Locate the cell with the specified text and output its (x, y) center coordinate. 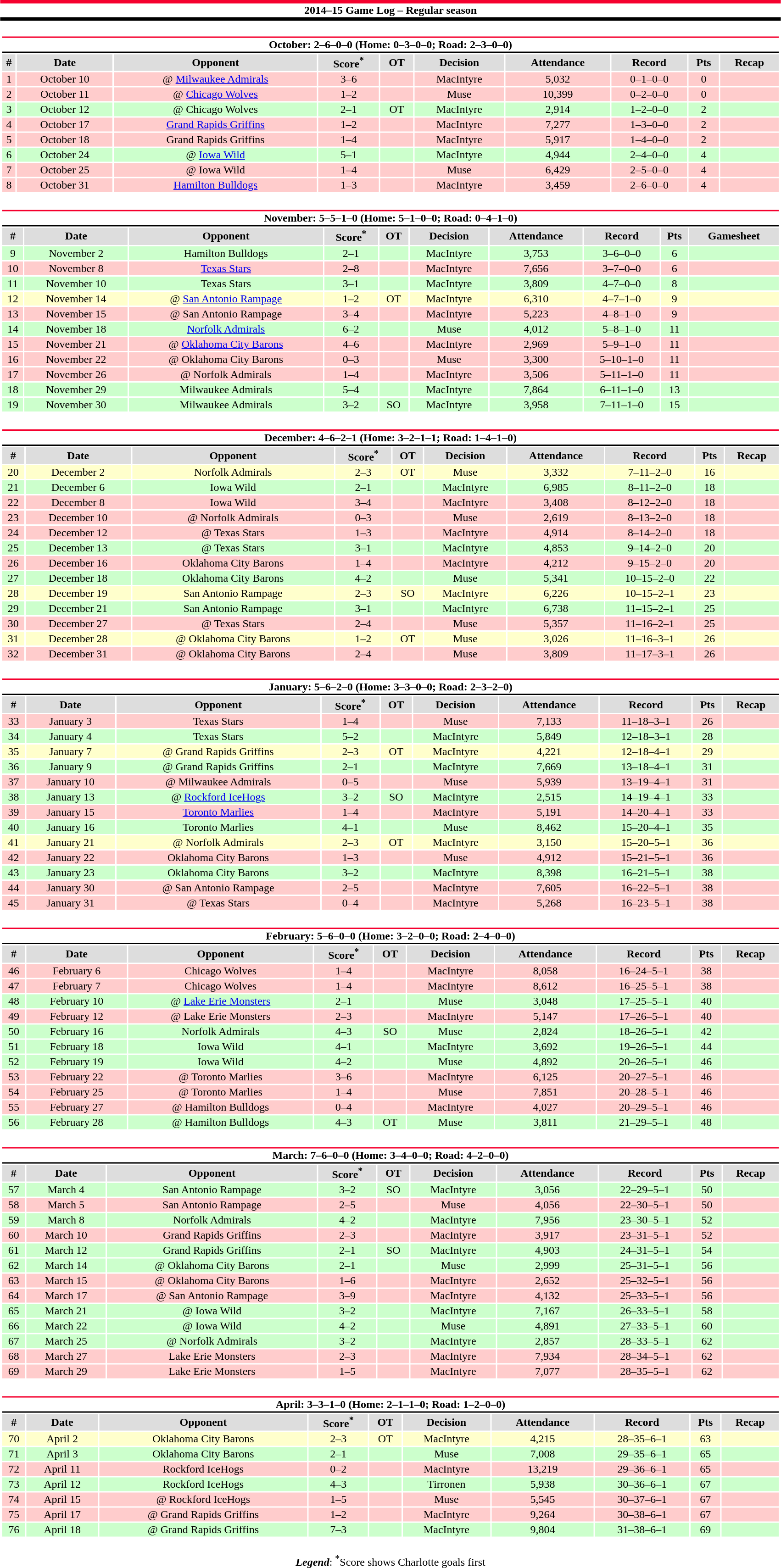
20–26–5–1 (643, 1062)
10–15–2–0 (650, 578)
March 21 (66, 1311)
April 3 (62, 1454)
26–33–5–1 (645, 1311)
16–25–5–1 (643, 986)
October 24 (65, 155)
3,048 (546, 1001)
51 (14, 1046)
8,398 (549, 873)
2,824 (546, 1031)
3–9 (348, 1296)
April 11 (62, 1469)
75 (14, 1515)
1–3–0–0 (649, 125)
January: 5–6–2–0 (Home: 3–3–0–0; Road: 2–3–2–0) (390, 687)
24 (13, 533)
3,506 (536, 374)
5,938 (542, 1485)
9–14–2–0 (650, 548)
76 (14, 1530)
8,612 (546, 986)
7,167 (547, 1311)
19–26–5–1 (643, 1046)
4–6 (351, 344)
27–33–5–1 (645, 1326)
November 2 (76, 253)
7,851 (546, 1092)
24–31–5–1 (645, 1250)
20–27–5–1 (643, 1077)
April 18 (62, 1530)
4,891 (547, 1326)
71 (14, 1454)
9,804 (542, 1530)
13–19–4–1 (646, 782)
5–8–1–0 (622, 328)
February 10 (77, 1001)
1–6 (348, 1280)
December 6 (78, 487)
November 14 (76, 298)
30 (13, 623)
2,914 (558, 110)
30–36–6–1 (642, 1485)
7,133 (549, 721)
59 (14, 1220)
29–36–6–1 (642, 1469)
16–21–5–1 (646, 873)
41 (14, 842)
7–3 (339, 1530)
5,545 (542, 1500)
October 12 (65, 110)
70 (14, 1439)
2,652 (547, 1280)
32 (13, 654)
3,811 (546, 1122)
39 (14, 812)
3,958 (536, 404)
February 6 (77, 971)
43 (14, 873)
4–7–0–0 (622, 283)
4,853 (556, 548)
January 9 (71, 767)
11–15–2–1 (650, 608)
December 31 (78, 654)
April 12 (62, 1485)
0–2–0–0 (649, 95)
February 27 (77, 1107)
December 2 (78, 472)
2–4–0–0 (649, 155)
16–23–5–1 (646, 903)
March 10 (66, 1235)
December 27 (78, 623)
November: 5–5–1–0 (Home: 5–1–0–0; Road: 0–4–1–0) (390, 218)
February 19 (77, 1062)
3,332 (556, 472)
February 7 (77, 986)
December 12 (78, 533)
4,903 (547, 1250)
2014–15 Game Log – Regular season (390, 10)
14–20–4–1 (646, 812)
7,605 (549, 888)
4,132 (547, 1296)
21 (13, 487)
55 (14, 1107)
27 (13, 578)
November 10 (76, 283)
28–35–6–1 (642, 1439)
74 (14, 1500)
23–31–5–1 (645, 1235)
4,215 (542, 1439)
8–14–2–0 (650, 533)
November 30 (76, 404)
10 (13, 268)
11–16–3–1 (650, 639)
21–29–5–1 (643, 1122)
7,934 (547, 1356)
47 (14, 986)
January 13 (71, 797)
March 22 (66, 1326)
2,619 (556, 517)
1 (9, 79)
8,058 (546, 971)
January 15 (71, 812)
53 (14, 1077)
7,864 (536, 389)
4,944 (558, 155)
January 30 (71, 888)
March 12 (66, 1250)
12 (13, 298)
18–26–5–1 (643, 1031)
64 (14, 1296)
7–11–2–0 (650, 472)
17 (13, 374)
3,459 (558, 185)
5,032 (558, 79)
7–11–1–0 (622, 404)
16–24–5–1 (643, 971)
4,012 (536, 328)
February: 5–6–0–0 (Home: 3–2–0–0; Road: 2–4–0–0) (390, 936)
6,310 (536, 298)
9,264 (542, 1515)
1–4–0–0 (649, 140)
2,515 (549, 797)
7,956 (547, 1220)
4,912 (549, 857)
25–31–5–1 (645, 1265)
15–21–5–1 (646, 857)
45 (14, 903)
5,849 (549, 736)
December 8 (78, 502)
37 (14, 782)
March 8 (66, 1220)
December 13 (78, 548)
October 11 (65, 95)
5,357 (556, 623)
4,221 (549, 751)
57 (14, 1190)
20–28–5–1 (643, 1092)
February 28 (77, 1122)
Tirronen (446, 1485)
3,692 (546, 1046)
October 18 (65, 140)
March 25 (66, 1341)
10–15–2–1 (650, 593)
14–19–4–1 (646, 797)
30–37–6–1 (642, 1500)
19 (13, 404)
5,939 (549, 782)
January 3 (71, 721)
April 17 (62, 1515)
73 (14, 1485)
5,191 (549, 812)
November 8 (76, 268)
March 17 (66, 1296)
4,212 (556, 563)
11–16–2–1 (650, 623)
5,147 (546, 1016)
6,429 (558, 170)
January 4 (71, 736)
12–18–3–1 (646, 736)
3,753 (536, 253)
2,969 (536, 344)
March: 7–6–0–0 (Home: 3–4–0–0; Road: 4–2–0–0) (390, 1155)
1–2–0–0 (649, 110)
November 29 (76, 389)
22–30–5–1 (645, 1205)
28–33–5–1 (645, 1341)
November 26 (76, 374)
December 28 (78, 639)
13,219 (542, 1469)
4,892 (546, 1062)
0–2 (339, 1469)
November 15 (76, 313)
January 10 (71, 782)
5,223 (536, 313)
March 15 (66, 1280)
March 29 (66, 1371)
17–25–5–1 (643, 1001)
Gamesheet (734, 236)
23–30–5–1 (645, 1220)
3,917 (547, 1235)
2–6–0–0 (649, 185)
February 25 (77, 1092)
49 (14, 1016)
8–11–2–0 (650, 487)
8,462 (549, 827)
November 18 (76, 328)
April 15 (62, 1500)
7,077 (547, 1371)
2,857 (547, 1341)
January 7 (71, 751)
25–32–5–1 (645, 1280)
6–11–1–0 (622, 389)
5–11–1–0 (622, 374)
December 21 (78, 608)
5–9–1–0 (622, 344)
3,300 (536, 359)
4–8–1–0 (622, 313)
3,026 (556, 639)
28–34–5–1 (645, 1356)
February 16 (77, 1031)
0–5 (351, 782)
17–26–5–1 (643, 1016)
14 (13, 328)
3,056 (547, 1190)
2,999 (547, 1265)
9–15–2–0 (650, 563)
7,008 (542, 1454)
5–10–1–0 (622, 359)
5–4 (351, 389)
5,917 (558, 140)
5–1 (348, 155)
February 22 (77, 1077)
4,027 (546, 1107)
7,277 (558, 125)
34 (14, 736)
66 (14, 1326)
December 10 (78, 517)
31–38–6–1 (642, 1530)
22–29–5–1 (645, 1190)
January 31 (71, 903)
28–35–5–1 (645, 1371)
72 (14, 1469)
15–20–4–1 (646, 827)
3 (9, 110)
7 (9, 170)
November 21 (76, 344)
30–38–6–1 (642, 1515)
5,268 (549, 903)
7,669 (549, 767)
December 18 (78, 578)
16–22–5–1 (646, 888)
October: 2–6–0–0 (Home: 0–3–0–0; Road: 2–3–0–0) (390, 45)
6,738 (556, 608)
3,150 (549, 842)
12–18–4–1 (646, 751)
8–13–2–0 (650, 517)
6–2 (351, 328)
4,056 (547, 1205)
7,656 (536, 268)
4,914 (556, 533)
October 25 (65, 170)
0–1–0–0 (649, 79)
February 12 (77, 1016)
61 (14, 1250)
November 22 (76, 359)
October 17 (65, 125)
December 19 (78, 593)
6,985 (556, 487)
15–20–5–1 (646, 842)
2–5–0–0 (649, 170)
2–8 (351, 268)
April 2 (62, 1439)
6,125 (546, 1077)
March 4 (66, 1190)
68 (14, 1356)
January 21 (71, 842)
11–17–3–1 (650, 654)
December: 4–6–2–1 (Home: 3–2–1–1; Road: 1–4–1–0) (390, 437)
March 5 (66, 1205)
January 23 (71, 873)
April: 3–3–1–0 (Home: 2–1–1–0; Road: 1–2–0–0) (390, 1404)
5–2 (351, 736)
10,399 (558, 95)
5,341 (556, 578)
5 (9, 140)
3,408 (556, 502)
March 14 (66, 1265)
3–6–0–0 (622, 253)
6,226 (556, 593)
3–7–0–0 (622, 268)
4–7–1–0 (622, 298)
February 18 (77, 1046)
March 27 (66, 1356)
October 31 (65, 185)
October 10 (65, 79)
11–18–3–1 (646, 721)
January 22 (71, 857)
25–33–5–1 (645, 1296)
8–12–2–0 (650, 502)
29–35–6–1 (642, 1454)
20–29–5–1 (643, 1107)
13–18–4–1 (646, 767)
January 16 (71, 827)
December 16 (78, 563)
